Return the (X, Y) coordinate for the center point of the cell that contains the specified text.  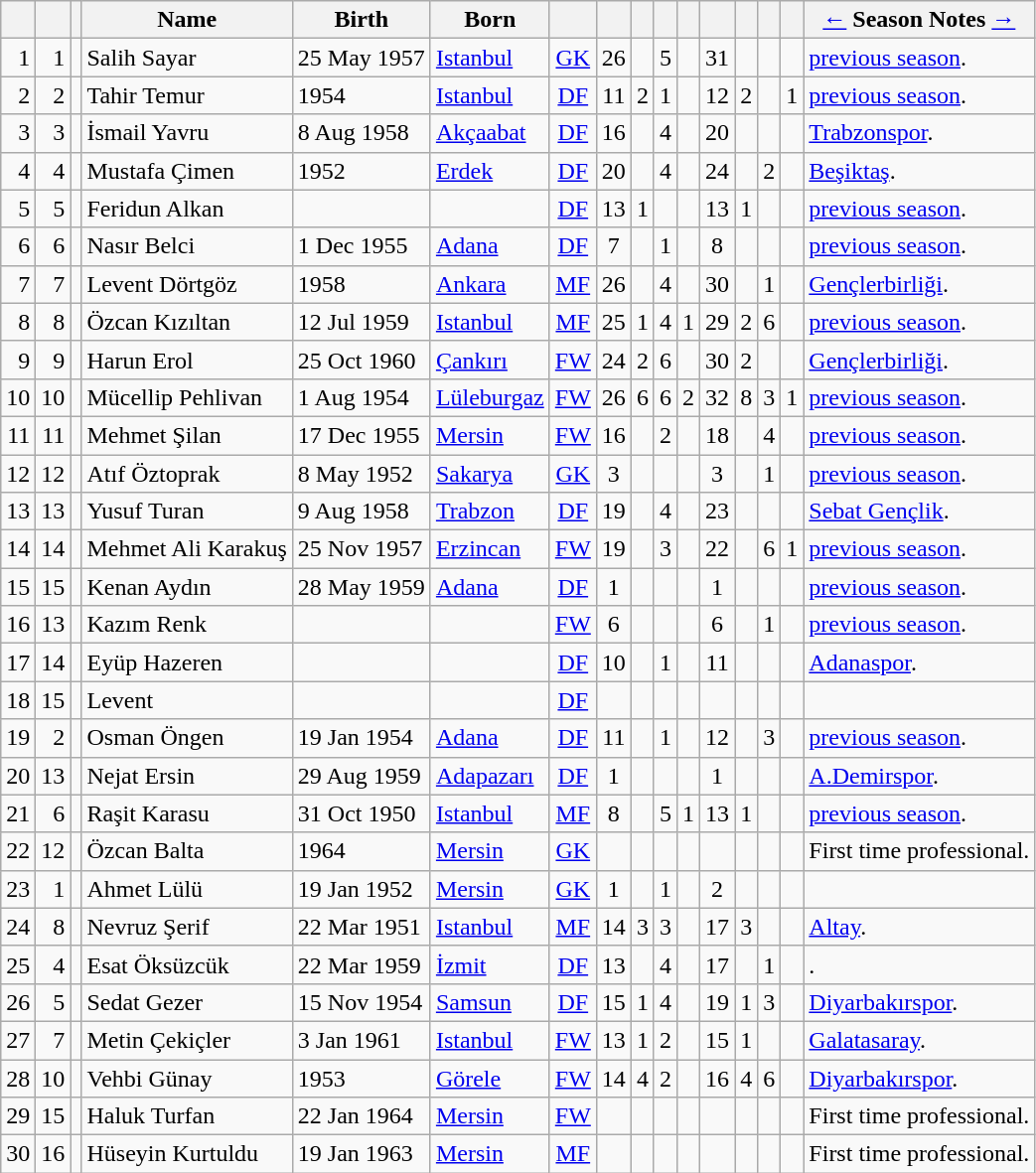
27 (18, 1040)
A.Demirspor. (920, 776)
Osman Öngen (187, 738)
Özcan Kızıltan (187, 322)
Atıf Öztoprak (187, 474)
21 (18, 813)
Levent Dörtgöz (187, 284)
22 Jan 1964 (362, 1116)
Tahir Temur (187, 95)
28 (18, 1078)
Çankırı (490, 360)
Altay. (920, 927)
Akçaabat (490, 133)
Haluk Turfan (187, 1116)
Erzincan (490, 549)
22 Mar 1951 (362, 927)
Raşit Karasu (187, 813)
Yusuf Turan (187, 512)
Nasır Belci (187, 246)
Sebat Gençlik. (920, 512)
Esat Öksüzcük (187, 964)
15 Nov 1954 (362, 1002)
Trabzonspor. (920, 133)
Samsun (490, 1002)
1964 (362, 851)
Mustafa Çimen (187, 171)
22 Mar 1959 (362, 964)
31 Oct 1950 (362, 813)
Trabzon (490, 512)
9 Aug 1958 (362, 512)
19 Jan 1952 (362, 889)
← Season Notes → (920, 20)
Erdek (490, 171)
Adanaspor. (920, 662)
25 Nov 1957 (362, 549)
Levent (187, 700)
12 Jul 1959 (362, 322)
1 Aug 1954 (362, 397)
Sedat Gezer (187, 1002)
Beşiktaş. (920, 171)
Kenan Aydın (187, 587)
8 May 1952 (362, 474)
Feridun Alkan (187, 209)
Ahmet Lülü (187, 889)
19 Jan 1954 (362, 738)
25 May 1957 (362, 58)
Mehmet Şilan (187, 435)
1953 (362, 1078)
Özcan Balta (187, 851)
Mehmet Ali Karakuş (187, 549)
Born (490, 20)
Ankara (490, 284)
Eyüp Hazeren (187, 662)
Nevruz Şerif (187, 927)
32 (717, 397)
Kazım Renk (187, 625)
31 (717, 58)
29 Aug 1959 (362, 776)
Galatasaray. (920, 1040)
Lüleburgaz (490, 397)
İzmit (490, 964)
Harun Erol (187, 360)
Mücellip Pehlivan (187, 397)
19 Jan 1963 (362, 1154)
28 May 1959 (362, 587)
1954 (362, 95)
. (920, 964)
1952 (362, 171)
8 Aug 1958 (362, 133)
Görele (490, 1078)
Metin Çekiçler (187, 1040)
İsmail Yavru (187, 133)
Vehbi Günay (187, 1078)
Nejat Ersin (187, 776)
Sakarya (490, 474)
17 Dec 1955 (362, 435)
Hüseyin Kurtuldu (187, 1154)
1 Dec 1955 (362, 246)
Salih Sayar (187, 58)
3 Jan 1961 (362, 1040)
25 Oct 1960 (362, 360)
1958 (362, 284)
Birth (362, 20)
Name (187, 20)
Adapazarı (490, 776)
